For the text-containing cell, return its midpoint in (x, y) coordinate format. 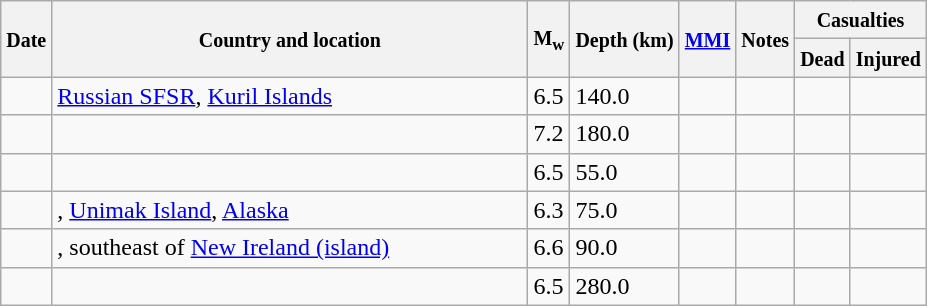
Russian SFSR, Kuril Islands (290, 96)
Casualties (861, 20)
Date (26, 39)
55.0 (624, 172)
7.2 (549, 134)
Notes (766, 39)
140.0 (624, 96)
Mw (549, 39)
, southeast of New Ireland (island) (290, 248)
280.0 (624, 286)
Injured (888, 58)
Depth (km) (624, 39)
Country and location (290, 39)
90.0 (624, 248)
180.0 (624, 134)
6.3 (549, 210)
MMI (708, 39)
75.0 (624, 210)
6.6 (549, 248)
Dead (823, 58)
, Unimak Island, Alaska (290, 210)
